Output the (X, Y) coordinate of the center of the cell containing the given text.  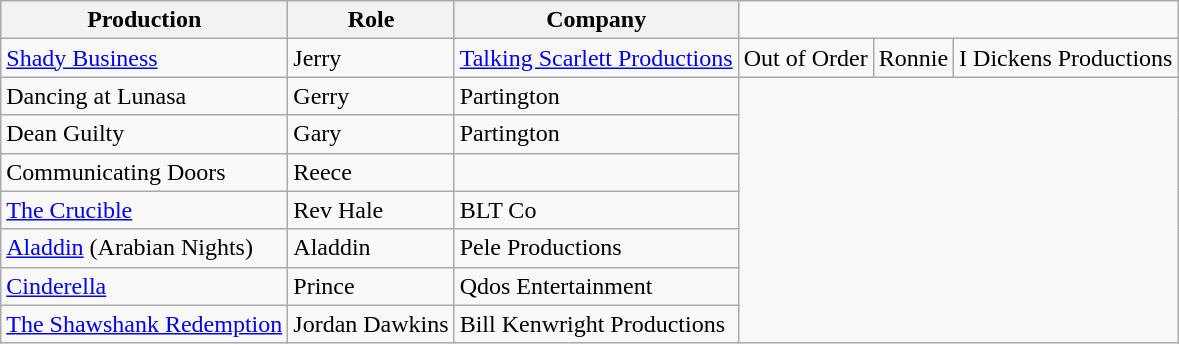
The Shawshank Redemption (144, 324)
Talking Scarlett Productions (596, 58)
Dean Guilty (144, 134)
Pele Productions (596, 248)
Aladdin (Arabian Nights) (144, 248)
Reece (371, 172)
Aladdin (371, 248)
Production (144, 20)
Jerry (371, 58)
Gary (371, 134)
Cinderella (144, 286)
Communicating Doors (144, 172)
Role (371, 20)
Bill Kenwright Productions (596, 324)
Ronnie (913, 58)
Gerry (371, 96)
BLT Co (596, 210)
I Dickens Productions (1066, 58)
Qdos Entertainment (596, 286)
Out of Order (806, 58)
Company (596, 20)
Dancing at Lunasa (144, 96)
Rev Hale (371, 210)
The Crucible (144, 210)
Shady Business (144, 58)
Prince (371, 286)
Jordan Dawkins (371, 324)
